Return the [X, Y] coordinate for the center point of the cell that contains the specified text.  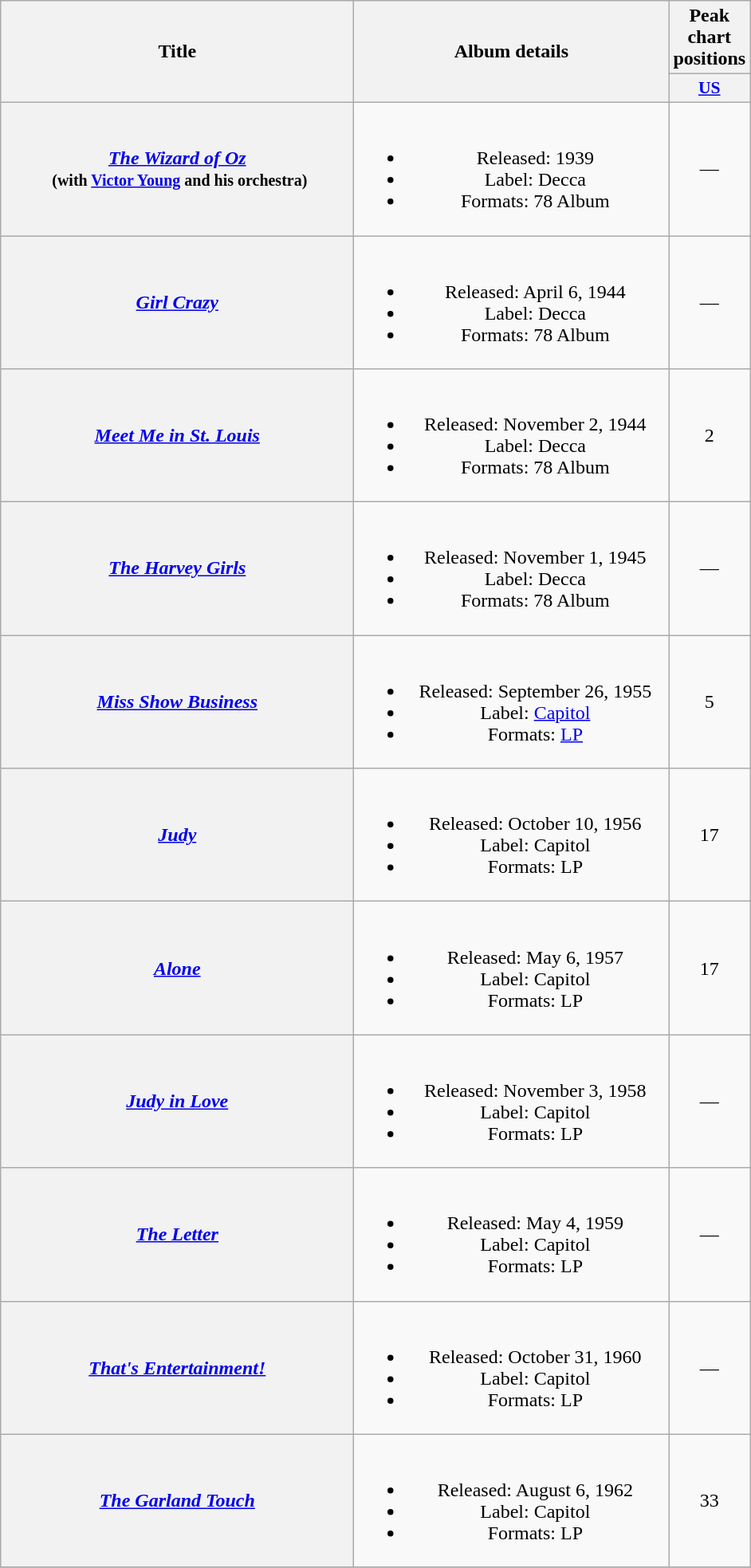
The Garland Touch [177, 1500]
Released: May 4, 1959Label: CapitolFormats: LP [512, 1234]
That's Entertainment! [177, 1368]
Released: November 3, 1958Label: CapitolFormats: LP [512, 1102]
33 [710, 1500]
Alone [177, 968]
Title [177, 52]
Released: May 6, 1957Label: CapitolFormats: LP [512, 968]
Released: 1939Label: DeccaFormats: 78 Album [512, 169]
The Wizard of Oz (with Victor Young and his orchestra) [177, 169]
Judy [177, 835]
Released: April 6, 1944Label: DeccaFormats: 78 Album [512, 303]
Released: November 2, 1944Label: DeccaFormats: 78 Album [512, 435]
Judy in Love [177, 1102]
Peak chart positions [710, 37]
Released: August 6, 1962Label: CapitolFormats: LP [512, 1500]
Meet Me in St. Louis [177, 435]
The Letter [177, 1234]
5 [710, 701]
Girl Crazy [177, 303]
Album details [512, 52]
Released: September 26, 1955Label: CapitolFormats: LP [512, 701]
Released: October 10, 1956Label: CapitolFormats: LP [512, 835]
2 [710, 435]
Miss Show Business [177, 701]
US [710, 88]
Released: November 1, 1945Label: DeccaFormats: 78 Album [512, 569]
Released: October 31, 1960Label: CapitolFormats: LP [512, 1368]
The Harvey Girls [177, 569]
